Scan for the cell matching the given text and deliver its (X, Y) coordinate at center. 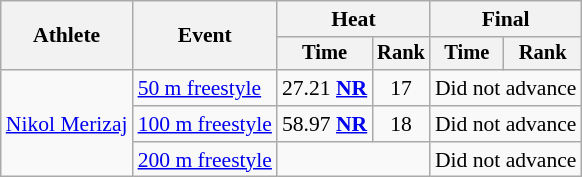
100 m freestyle (205, 124)
Athlete (67, 36)
Heat (354, 19)
Event (205, 36)
50 m freestyle (205, 88)
58.97 NR (324, 124)
Nikol Merizaj (67, 124)
Final (506, 19)
27.21 NR (324, 88)
17 (401, 88)
18 (401, 124)
